Output the (x, y) coordinate of the center of the cell containing the given text.  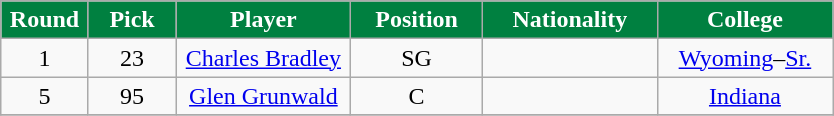
C (416, 96)
Position (416, 20)
1 (45, 58)
Nationality (570, 20)
Glen Grunwald (264, 96)
SG (416, 58)
Indiana (744, 96)
95 (132, 96)
Round (45, 20)
Wyoming–Sr. (744, 58)
Charles Bradley (264, 58)
Player (264, 20)
5 (45, 96)
23 (132, 58)
College (744, 20)
Pick (132, 20)
